Identify which cell holds the provided text, then report its (X, Y) central coordinate. 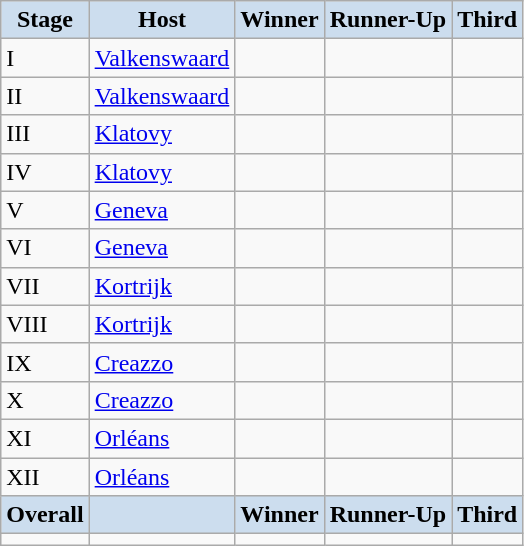
II (45, 96)
I (45, 58)
VI (45, 248)
III (45, 134)
Host (162, 20)
IV (45, 172)
XI (45, 438)
X (45, 400)
Overall (45, 515)
XII (45, 477)
VIII (45, 324)
IX (45, 362)
VII (45, 286)
Stage (45, 20)
V (45, 210)
